Search for the cell housing the specified text and yield its [X, Y] center coordinate. 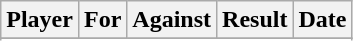
Against [172, 20]
Date [322, 20]
Player [40, 20]
For [102, 20]
Result [255, 20]
